Locate the cell with the specified text and output its [x, y] center coordinate. 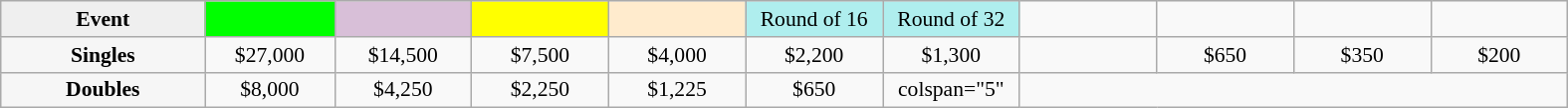
$1,300 [951, 55]
colspan="5" [951, 90]
$14,500 [403, 55]
$27,000 [270, 55]
$1,225 [677, 90]
$4,000 [677, 55]
$8,000 [270, 90]
Singles [104, 55]
$2,250 [541, 90]
Doubles [104, 90]
$350 [1362, 55]
$2,200 [814, 55]
$7,500 [541, 55]
$4,250 [403, 90]
Round of 16 [814, 19]
$200 [1499, 55]
Event [104, 19]
Round of 32 [951, 19]
